Detect which cell encompasses the target text, then output its [X, Y] center coordinate. 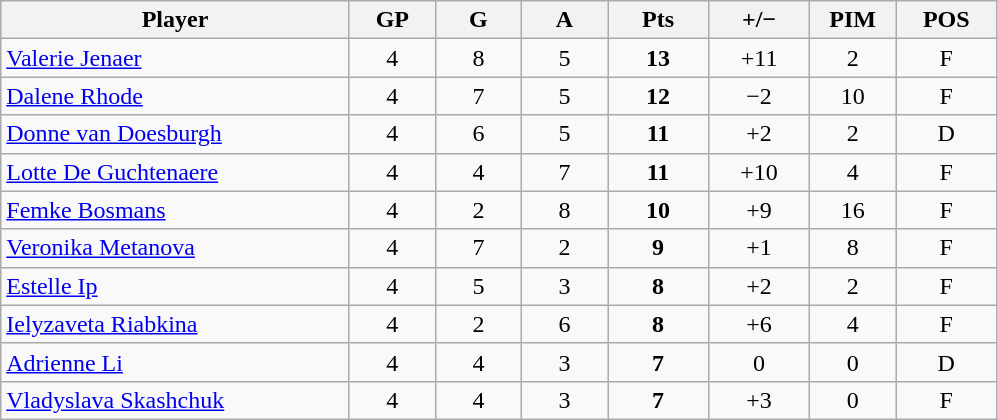
+/− [760, 20]
16 [853, 210]
+1 [760, 248]
+11 [760, 58]
Dalene Rhode [176, 96]
13 [658, 58]
9 [658, 248]
Veronika Metanova [176, 248]
Femke Bosmans [176, 210]
PIM [853, 20]
Player [176, 20]
12 [658, 96]
G [478, 20]
Estelle Ip [176, 286]
Lotte De Guchtenaere [176, 172]
+3 [760, 400]
+10 [760, 172]
POS [946, 20]
Donne van Doesburgh [176, 134]
Adrienne Li [176, 362]
+6 [760, 324]
A [564, 20]
−2 [760, 96]
Pts [658, 20]
Ielyzaveta Riabkina [176, 324]
Vladyslava Skashchuk [176, 400]
Valerie Jenaer [176, 58]
GP [392, 20]
+9 [760, 210]
